Provide the [x, y] coordinate of the cell's center where the given text is located.  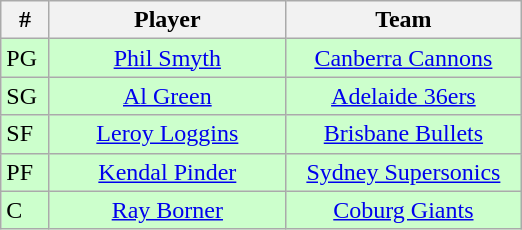
Al Green [167, 96]
PG [26, 58]
Player [167, 20]
Coburg Giants [403, 210]
# [26, 20]
Kendal Pinder [167, 172]
Leroy Loggins [167, 134]
Team [403, 20]
PF [26, 172]
C [26, 210]
Brisbane Bullets [403, 134]
Ray Borner [167, 210]
SF [26, 134]
Canberra Cannons [403, 58]
Phil Smyth [167, 58]
Sydney Supersonics [403, 172]
Adelaide 36ers [403, 96]
SG [26, 96]
